From the cell containing the given text, extract its center point as (X, Y) coordinate. 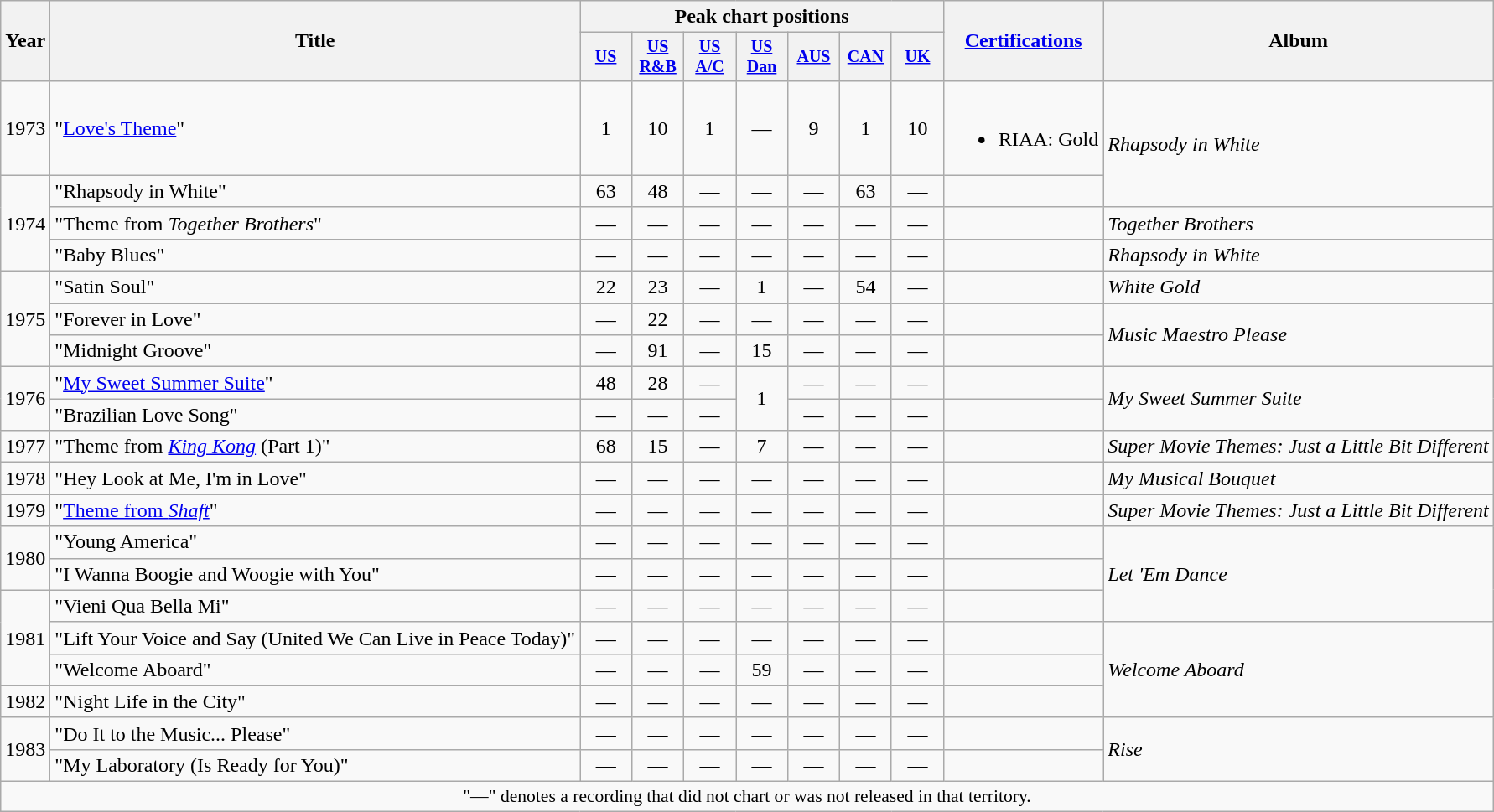
"Forever in Love" (315, 319)
91 (658, 351)
28 (658, 383)
"Baby Blues" (315, 255)
68 (606, 447)
54 (865, 287)
1976 (25, 399)
"Night Life in the City" (315, 701)
"My Laboratory (Is Ready for You)" (315, 765)
1979 (25, 510)
1980 (25, 558)
59 (762, 670)
USR&B (658, 57)
"Lift Your Voice and Say (United We Can Live in Peace Today)" (315, 638)
1977 (25, 447)
"—" denotes a recording that did not chart or was not released in that territory. (747, 797)
"My Sweet Summer Suite" (315, 383)
RIAA: Gold (1023, 127)
1982 (25, 701)
USA/C (710, 57)
"Theme from Shaft" (315, 510)
1974 (25, 223)
Title (315, 41)
AUS (814, 57)
"Love's Theme" (315, 127)
"Satin Soul" (315, 287)
Music Maestro Please (1298, 335)
"Do It to the Music... Please" (315, 733)
"Rhapsody in White" (315, 191)
My Sweet Summer Suite (1298, 399)
"Hey Look at Me, I'm in Love" (315, 478)
Peak chart positions (762, 17)
7 (762, 447)
Welcome Aboard (1298, 670)
Certifications (1023, 41)
"Welcome Aboard" (315, 670)
My Musical Bouquet (1298, 478)
USDan (762, 57)
1975 (25, 319)
US (606, 57)
Let 'Em Dance (1298, 574)
"Young America" (315, 542)
Album (1298, 41)
Together Brothers (1298, 223)
"Vieni Qua Bella Mi" (315, 606)
CAN (865, 57)
1973 (25, 127)
1978 (25, 478)
9 (814, 127)
"I Wanna Boogie and Woogie with You" (315, 574)
Year (25, 41)
1983 (25, 749)
"Midnight Groove" (315, 351)
"Theme from Together Brothers" (315, 223)
1981 (25, 638)
UK (917, 57)
Rise (1298, 749)
White Gold (1298, 287)
"Theme from King Kong (Part 1)" (315, 447)
23 (658, 287)
"Brazilian Love Song" (315, 415)
